Locate the cell with the specified text and output its (X, Y) center coordinate. 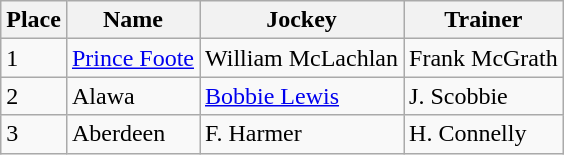
H. Connelly (484, 134)
Jockey (302, 20)
Place (34, 20)
Prince Foote (132, 58)
3 (34, 134)
Alawa (132, 96)
Bobbie Lewis (302, 96)
Aberdeen (132, 134)
1 (34, 58)
William McLachlan (302, 58)
Trainer (484, 20)
Name (132, 20)
Frank McGrath (484, 58)
J. Scobbie (484, 96)
2 (34, 96)
F. Harmer (302, 134)
